Detect which cell encompasses the target text, then output its [x, y] center coordinate. 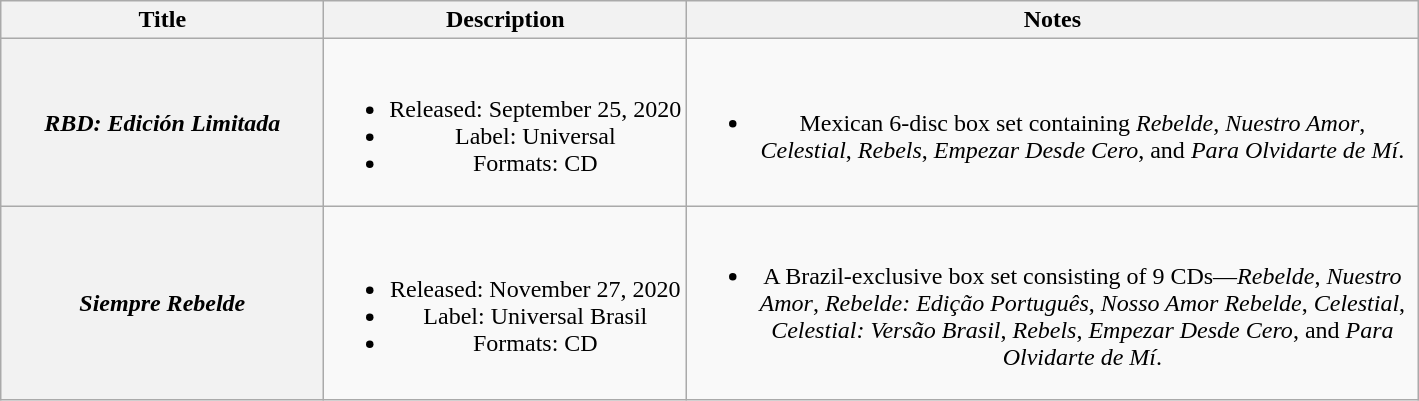
Notes [1052, 20]
Released: September 25, 2020Label: UniversalFormats: CD [506, 122]
Description [506, 20]
Mexican 6-disc box set containing Rebelde, Nuestro Amor, Celestial, Rebels, Empezar Desde Cero, and Para Olvidarte de Mí. [1052, 122]
Siempre Rebelde [162, 303]
RBD: Edición Limitada [162, 122]
Released: November 27, 2020Label: Universal BrasilFormats: CD [506, 303]
Title [162, 20]
